Scan for the cell matching the given text and deliver its (X, Y) coordinate at center. 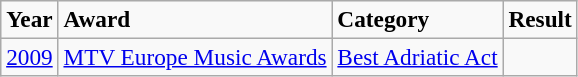
Best Adriatic Act (418, 57)
Category (418, 19)
MTV Europe Music Awards (195, 57)
Award (195, 19)
2009 (30, 57)
Year (30, 19)
Result (540, 19)
